Determine the [x, y] coordinate at the center of the cell enclosing the given text.  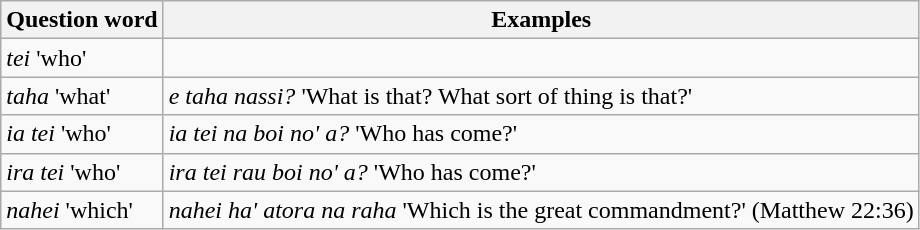
taha 'what' [82, 96]
Question word [82, 20]
nahei 'which' [82, 210]
Examples [541, 20]
e taha nassi? 'What is that? What sort of thing is that?' [541, 96]
ira tei rau boi no' a? 'Who has come?' [541, 172]
nahei ha' atora na raha 'Which is the great commandment?' (Matthew 22:36) [541, 210]
ira tei 'who' [82, 172]
ia tei 'who' [82, 134]
tei 'who' [82, 58]
ia tei na boi no' a? 'Who has come?' [541, 134]
